Detect which cell encompasses the target text, then output its (x, y) center coordinate. 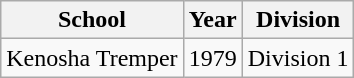
1979 (212, 58)
Kenosha Tremper (92, 58)
School (92, 20)
Division (298, 20)
Year (212, 20)
Division 1 (298, 58)
